Return [X, Y] of the center of cell containing provided text 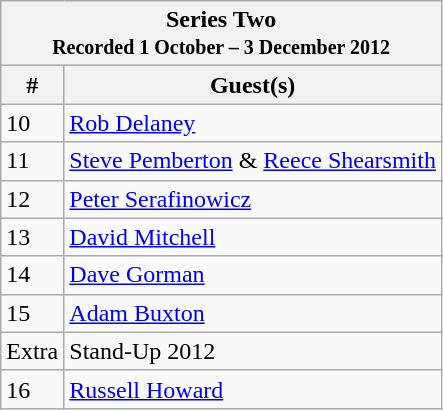
# [32, 85]
Stand-Up 2012 [253, 351]
13 [32, 237]
10 [32, 123]
11 [32, 161]
Adam Buxton [253, 313]
12 [32, 199]
Steve Pemberton & Reece Shearsmith [253, 161]
15 [32, 313]
Dave Gorman [253, 275]
Peter Serafinowicz [253, 199]
Extra [32, 351]
Russell Howard [253, 389]
David Mitchell [253, 237]
Guest(s) [253, 85]
Series TwoRecorded 1 October – 3 December 2012 [222, 34]
14 [32, 275]
16 [32, 389]
Rob Delaney [253, 123]
